Identify which cell holds the provided text, then report its [X, Y] central coordinate. 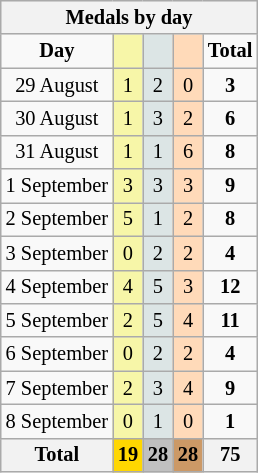
12 [230, 287]
31 August [57, 152]
11 [230, 320]
6 September [57, 354]
3 September [57, 253]
7 September [57, 388]
19 [128, 455]
5 September [57, 320]
1 September [57, 186]
29 August [57, 85]
Day [57, 51]
8 September [57, 421]
Medals by day [130, 17]
2 September [57, 219]
4 September [57, 287]
75 [230, 455]
30 August [57, 118]
